For the text-containing cell, return its midpoint in [x, y] coordinate format. 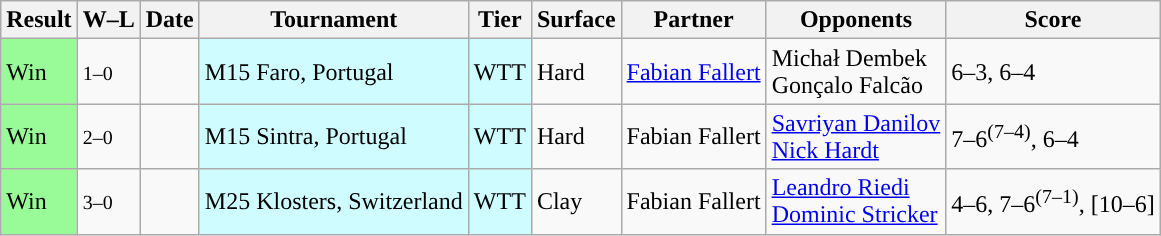
4–6, 7–6(7–1), [10–6] [1053, 202]
Savriyan Danilov Nick Hardt [856, 136]
Tier [500, 20]
Surface [576, 20]
2–0 [108, 136]
Score [1053, 20]
3–0 [108, 202]
Clay [576, 202]
M25 Klosters, Switzerland [334, 202]
Leandro Riedi Dominic Stricker [856, 202]
Date [170, 20]
M15 Faro, Portugal [334, 72]
W–L [108, 20]
Partner [694, 20]
Michał Dembek Gonçalo Falcão [856, 72]
6–3, 6–4 [1053, 72]
Result [39, 20]
1–0 [108, 72]
Tournament [334, 20]
M15 Sintra, Portugal [334, 136]
7–6(7–4), 6–4 [1053, 136]
Opponents [856, 20]
